Return the (x, y) coordinate for the center point of the cell that contains the specified text.  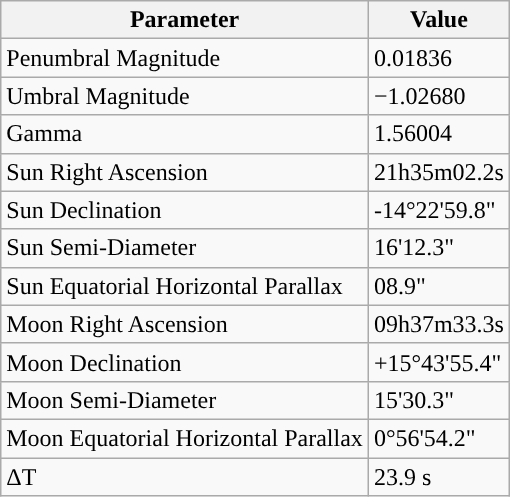
15'30.3" (438, 400)
08.9" (438, 286)
Sun Right Ascension (185, 172)
Moon Declination (185, 362)
0°56'54.2" (438, 438)
Moon Semi-Diameter (185, 400)
Value (438, 20)
Parameter (185, 20)
0.01836 (438, 58)
Umbral Magnitude (185, 96)
−1.02680 (438, 96)
1.56004 (438, 134)
21h35m02.2s (438, 172)
-14°22'59.8" (438, 210)
ΔT (185, 477)
23.9 s (438, 477)
Penumbral Magnitude (185, 58)
Sun Declination (185, 210)
09h37m33.3s (438, 324)
+15°43'55.4" (438, 362)
Moon Equatorial Horizontal Parallax (185, 438)
Sun Equatorial Horizontal Parallax (185, 286)
Gamma (185, 134)
Sun Semi-Diameter (185, 248)
16'12.3" (438, 248)
Moon Right Ascension (185, 324)
